Provide the [X, Y] coordinate of the cell's center where the given text is located.  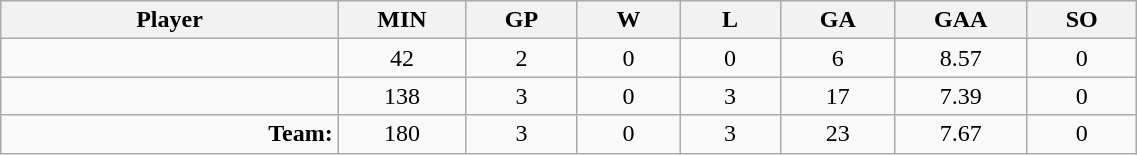
W [628, 20]
7.67 [961, 134]
Player [170, 20]
SO [1081, 20]
GP [522, 20]
GA [838, 20]
6 [838, 58]
2 [522, 58]
MIN [402, 20]
42 [402, 58]
138 [402, 96]
180 [402, 134]
GAA [961, 20]
7.39 [961, 96]
L [730, 20]
Team: [170, 134]
8.57 [961, 58]
23 [838, 134]
17 [838, 96]
